Find where the given text appears and provide that cell's center as [x, y] coordinate. 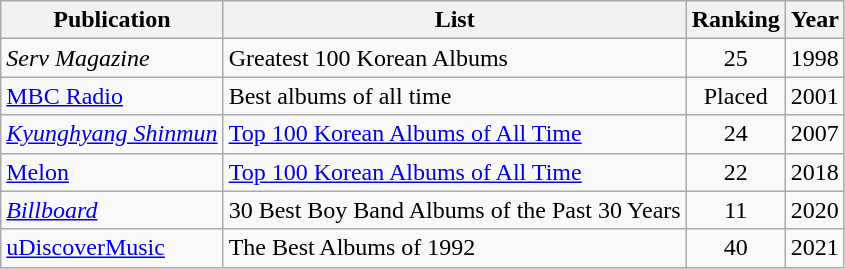
Placed [736, 96]
Melon [112, 172]
22 [736, 172]
uDiscoverMusic [112, 248]
Greatest 100 Korean Albums [454, 58]
2018 [814, 172]
40 [736, 248]
24 [736, 134]
2007 [814, 134]
2020 [814, 210]
2001 [814, 96]
2021 [814, 248]
Publication [112, 20]
30 Best Boy Band Albums of the Past 30 Years [454, 210]
Year [814, 20]
MBC Radio [112, 96]
1998 [814, 58]
11 [736, 210]
Billboard [112, 210]
25 [736, 58]
Kyunghyang Shinmun [112, 134]
The Best Albums of 1992 [454, 248]
Serv Magazine [112, 58]
Best albums of all time [454, 96]
Ranking [736, 20]
List [454, 20]
